Detect which cell encompasses the target text, then output its [x, y] center coordinate. 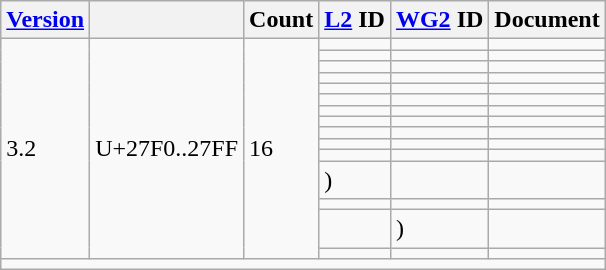
Version [46, 20]
3.2 [46, 149]
16 [282, 149]
Count [282, 20]
L2 ID [355, 20]
U+27F0..27FF [167, 149]
WG2 ID [439, 20]
Document [547, 20]
